Capture the cell that displays the provided text and extract its [X, Y] central coordinate. 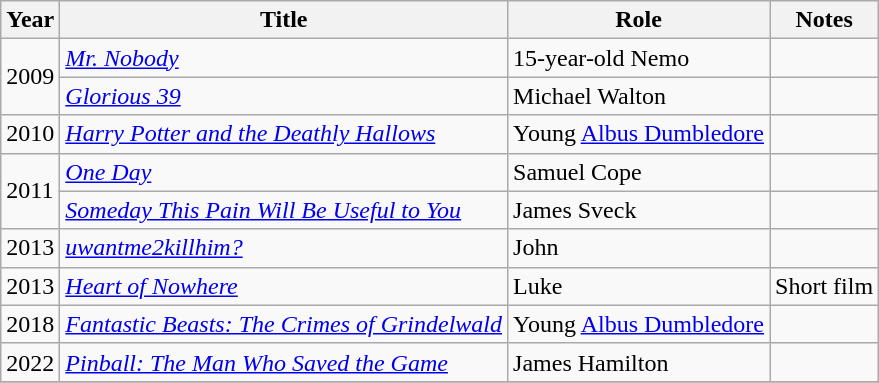
2009 [30, 77]
Someday This Pain Will Be Useful to You [284, 210]
Year [30, 20]
Fantastic Beasts: The Crimes of Grindelwald [284, 324]
John [639, 248]
Harry Potter and the Deathly Hallows [284, 134]
Pinball: The Man Who Saved the Game [284, 362]
15-year-old Nemo [639, 58]
Short film [824, 286]
Mr. Nobody [284, 58]
One Day [284, 172]
uwantme2killhim? [284, 248]
Heart of Nowhere [284, 286]
Title [284, 20]
2022 [30, 362]
Michael Walton [639, 96]
Glorious 39 [284, 96]
2010 [30, 134]
Samuel Cope [639, 172]
Notes [824, 20]
Luke [639, 286]
James Hamilton [639, 362]
2011 [30, 191]
2018 [30, 324]
James Sveck [639, 210]
Role [639, 20]
